Scan for the cell matching the given text and deliver its (x, y) coordinate at center. 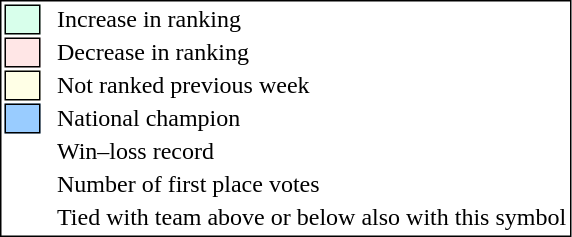
Win–loss record (312, 151)
Decrease in ranking (312, 53)
Tied with team above or below also with this symbol (312, 217)
Increase in ranking (312, 19)
National champion (312, 119)
Not ranked previous week (312, 85)
Number of first place votes (312, 185)
